From the cell containing the given text, extract its center point as [X, Y] coordinate. 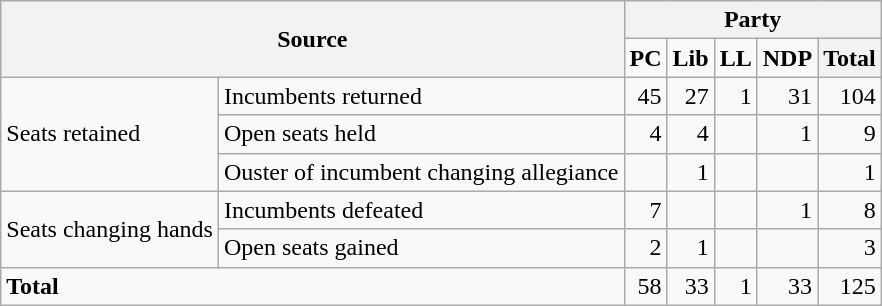
Seats retained [110, 134]
Party [752, 20]
8 [850, 210]
9 [850, 134]
Source [312, 39]
Open seats gained [421, 248]
125 [850, 286]
104 [850, 96]
NDP [787, 58]
Incumbents defeated [421, 210]
Seats changing hands [110, 229]
3 [850, 248]
2 [646, 248]
PC [646, 58]
Ouster of incumbent changing allegiance [421, 172]
45 [646, 96]
Open seats held [421, 134]
LL [736, 58]
58 [646, 286]
Lib [690, 58]
31 [787, 96]
7 [646, 210]
27 [690, 96]
Incumbents returned [421, 96]
